Scan for the cell matching the given text and deliver its (X, Y) coordinate at center. 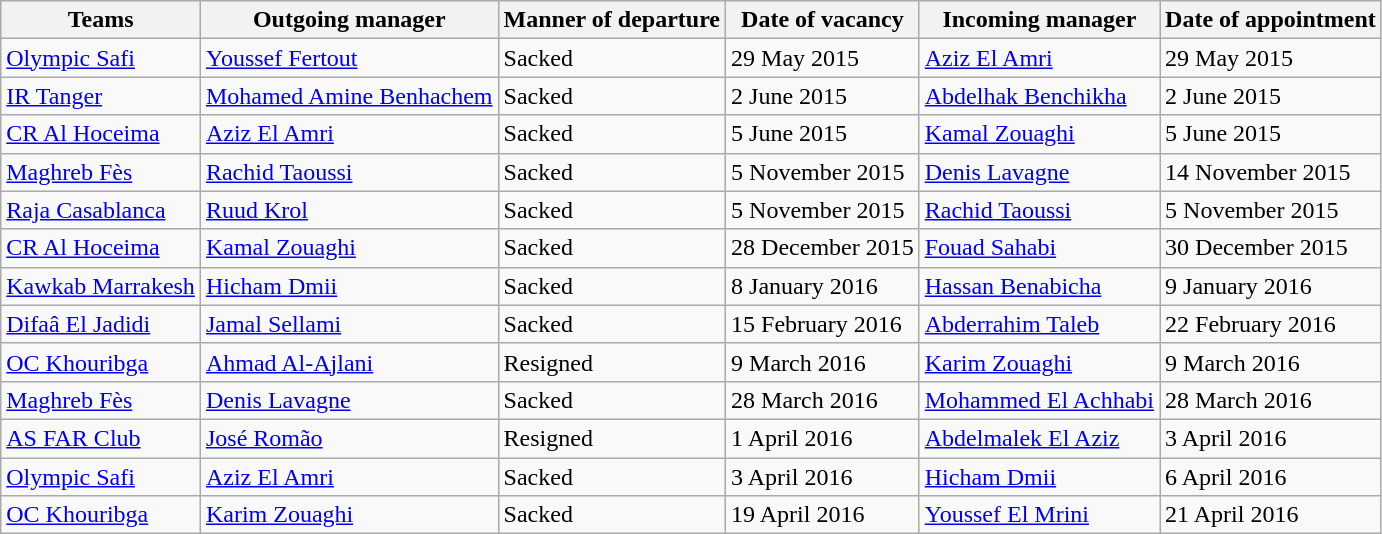
15 February 2016 (823, 324)
22 February 2016 (1271, 324)
IR Tanger (101, 96)
28 December 2015 (823, 248)
Ahmad Al-Ajlani (349, 362)
Mohammed El Achhabi (1039, 400)
Incoming manager (1039, 20)
Date of appointment (1271, 20)
AS FAR Club (101, 438)
Difaâ El Jadidi (101, 324)
Ruud Krol (349, 210)
Youssef El Mrini (1039, 515)
Youssef Fertout (349, 58)
30 December 2015 (1271, 248)
9 January 2016 (1271, 286)
Raja Casablanca (101, 210)
8 January 2016 (823, 286)
José Romão (349, 438)
21 April 2016 (1271, 515)
Jamal Sellami (349, 324)
6 April 2016 (1271, 477)
Teams (101, 20)
Abderrahim Taleb (1039, 324)
Date of vacancy (823, 20)
Manner of departure (612, 20)
Outgoing manager (349, 20)
Kawkab Marrakesh (101, 286)
1 April 2016 (823, 438)
Fouad Sahabi (1039, 248)
19 April 2016 (823, 515)
14 November 2015 (1271, 172)
Abdelmalek El Aziz (1039, 438)
Mohamed Amine Benhachem (349, 96)
Hassan Benabicha (1039, 286)
Abdelhak Benchikha (1039, 96)
